Capture the cell that displays the provided text and extract its [X, Y] central coordinate. 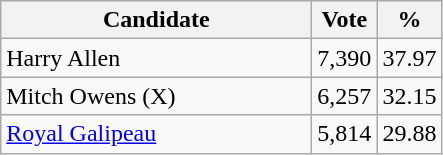
32.15 [410, 96]
Candidate [156, 20]
Vote [344, 20]
Harry Allen [156, 58]
29.88 [410, 134]
5,814 [344, 134]
Mitch Owens (X) [156, 96]
37.97 [410, 58]
Royal Galipeau [156, 134]
6,257 [344, 96]
% [410, 20]
7,390 [344, 58]
